Return (x, y) of the center of cell containing provided text 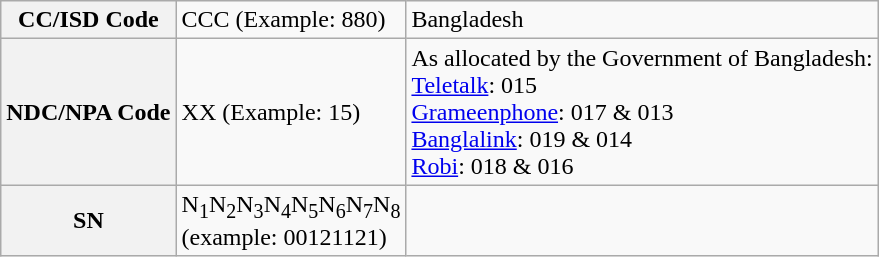
N1N2N3N4N5N6N7N8(example: 00121121) (291, 220)
NDC/NPA Code (88, 112)
CCC (Example: 880) (291, 20)
As allocated by the Government of Bangladesh:Teletalk: 015Grameenphone: 017 & 013Banglalink: 019 & 014Robi: 018 & 016 (642, 112)
SN (88, 220)
CC/ISD Code (88, 20)
XX (Example: 15) (291, 112)
Bangladesh (642, 20)
